Output the [X, Y] coordinate of the center of the cell containing the given text.  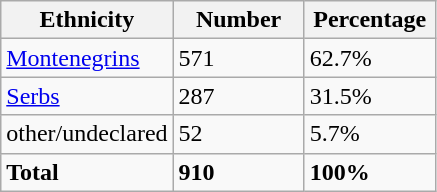
Number [238, 20]
Montenegrins [87, 58]
Percentage [370, 20]
31.5% [370, 96]
52 [238, 134]
other/undeclared [87, 134]
100% [370, 172]
Serbs [87, 96]
571 [238, 58]
910 [238, 172]
287 [238, 96]
Ethnicity [87, 20]
62.7% [370, 58]
5.7% [370, 134]
Total [87, 172]
